Extract the [X, Y] coordinate from the center of the cell holding the provided text.  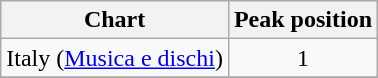
1 [302, 58]
Peak position [302, 20]
Chart [115, 20]
Italy (Musica e dischi) [115, 58]
